Output the (X, Y) coordinate of the center of the cell containing the given text.  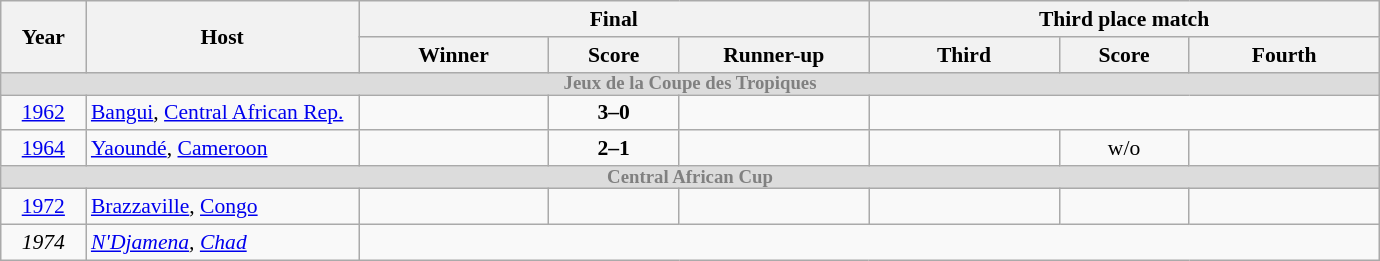
Brazzaville, Congo (222, 207)
w/o (1124, 149)
1962 (44, 113)
Third place match (1124, 19)
Fourth (1284, 55)
Host (222, 36)
1974 (44, 242)
Runner-up (774, 55)
2–1 (614, 149)
Winner (453, 55)
Bangui, Central African Rep. (222, 113)
N'Djamena, Chad (222, 242)
Year (44, 36)
1972 (44, 207)
Final (613, 19)
3–0 (614, 113)
Yaoundé, Cameroon (222, 149)
Third (964, 55)
Central African Cup (690, 177)
1964 (44, 149)
Jeux de la Coupe des Tropiques (690, 83)
